Detect which cell encompasses the target text, then output its (x, y) center coordinate. 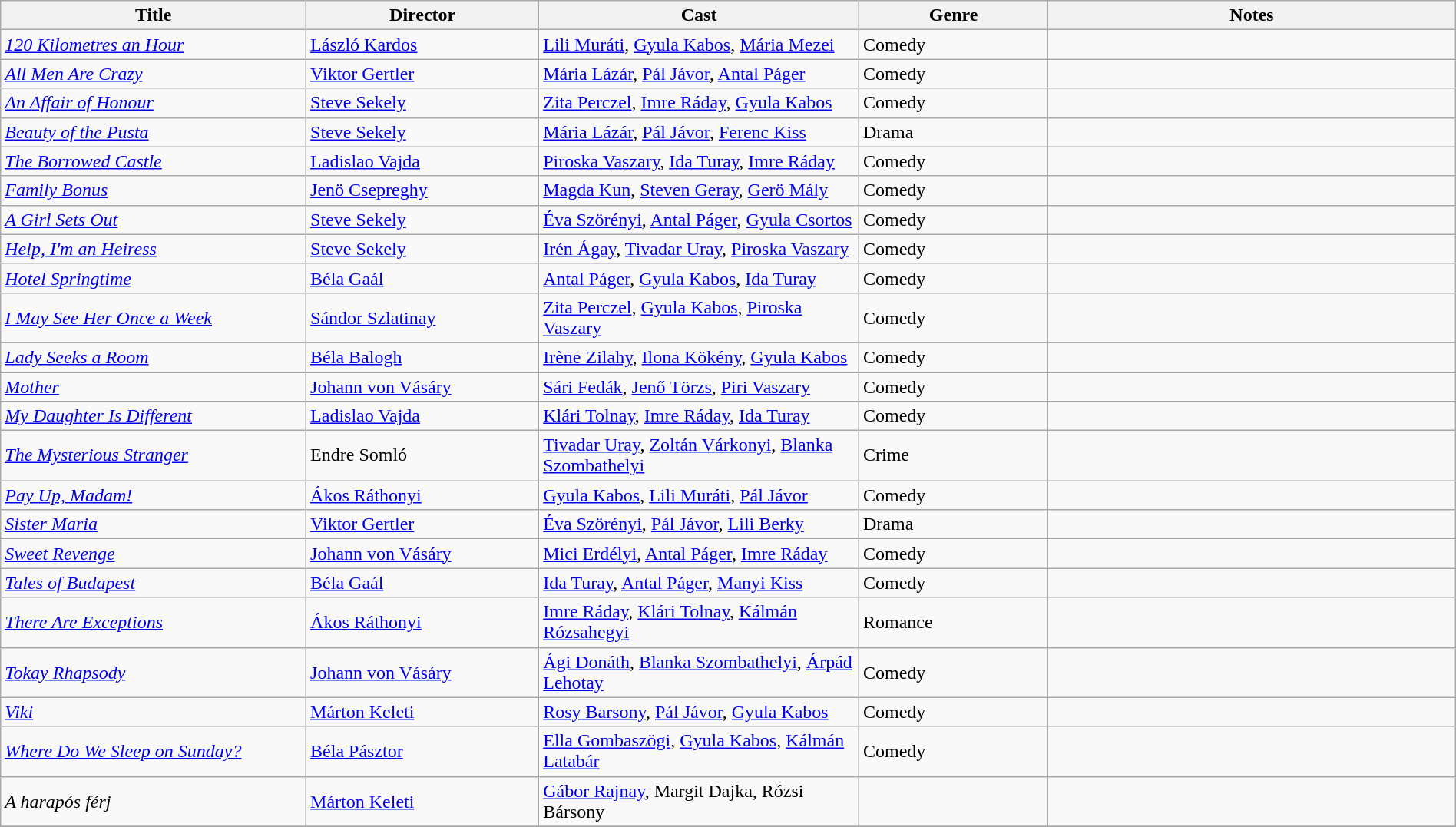
Director (422, 15)
Romance (953, 622)
Jenö Csepreghy (422, 190)
The Borrowed Castle (154, 161)
Zita Perczel, Imre Ráday, Gyula Kabos (699, 103)
Endre Somló (422, 456)
Rosy Barsony, Pál Jávor, Gyula Kabos (699, 712)
Lady Seeks a Room (154, 357)
Imre Ráday, Klári Tolnay, Kálmán Rózsahegyi (699, 622)
Sweet Revenge (154, 554)
Tokay Rhapsody (154, 673)
Sári Fedák, Jenő Törzs, Piri Vaszary (699, 386)
Gyula Kabos, Lili Muráti, Pál Jávor (699, 495)
Béla Balogh (422, 357)
Notes (1252, 15)
Éva Szörényi, Pál Jávor, Lili Berky (699, 524)
Mici Erdélyi, Antal Páger, Imre Ráday (699, 554)
Gábor Rajnay, Margit Dajka, Rózsi Bársony (699, 802)
Mother (154, 386)
Zita Perczel, Gyula Kabos, Piroska Vaszary (699, 318)
Ági Donáth, Blanka Szombathelyi, Árpád Lehotay (699, 673)
Cast (699, 15)
Piroska Vaszary, Ida Turay, Imre Ráday (699, 161)
Ida Turay, Antal Páger, Manyi Kiss (699, 583)
Irén Ágay, Tivadar Uray, Piroska Vaszary (699, 249)
Beauty of the Pusta (154, 132)
Pay Up, Madam! (154, 495)
Crime (953, 456)
Family Bonus (154, 190)
Mária Lázár, Pál Jávor, Antal Páger (699, 74)
Tivadar Uray, Zoltán Várkonyi, Blanka Szombathelyi (699, 456)
Tales of Budapest (154, 583)
László Kardos (422, 45)
All Men Are Crazy (154, 74)
Ella Gombaszögi, Gyula Kabos, Kálmán Latabár (699, 751)
Sister Maria (154, 524)
I May See Her Once a Week (154, 318)
A Girl Sets Out (154, 220)
Viki (154, 712)
Sándor Szlatinay (422, 318)
A harapós férj (154, 802)
Magda Kun, Steven Geray, Gerö Mály (699, 190)
Help, I'm an Heiress (154, 249)
Mária Lázár, Pál Jávor, Ferenc Kiss (699, 132)
Where Do We Sleep on Sunday? (154, 751)
An Affair of Honour (154, 103)
Lili Muráti, Gyula Kabos, Mária Mezei (699, 45)
Genre (953, 15)
There Are Exceptions (154, 622)
Irène Zilahy, Ilona Kökény, Gyula Kabos (699, 357)
Klári Tolnay, Imre Ráday, Ida Turay (699, 416)
Antal Páger, Gyula Kabos, Ida Turay (699, 278)
Title (154, 15)
Béla Pásztor (422, 751)
My Daughter Is Different (154, 416)
Hotel Springtime (154, 278)
120 Kilometres an Hour (154, 45)
Éva Szörényi, Antal Páger, Gyula Csortos (699, 220)
The Mysterious Stranger (154, 456)
